From the cell containing the given text, extract its center point as [x, y] coordinate. 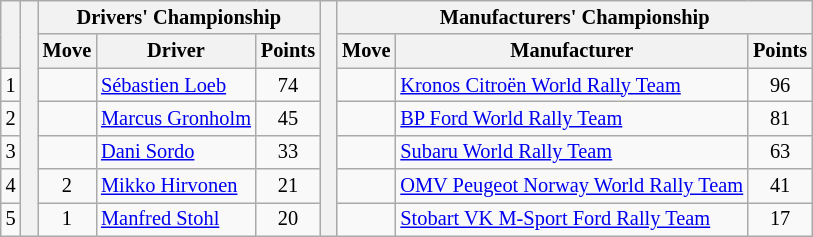
Mikko Hirvonen [176, 186]
Dani Sordo [176, 152]
Drivers' Championship [179, 17]
3 [11, 152]
17 [780, 219]
Manufacturers' Championship [574, 17]
74 [288, 85]
Marcus Gronholm [176, 118]
33 [288, 152]
41 [780, 186]
Subaru World Rally Team [572, 152]
5 [11, 219]
Stobart VK M-Sport Ford Rally Team [572, 219]
Sébastien Loeb [176, 85]
96 [780, 85]
BP Ford World Rally Team [572, 118]
81 [780, 118]
Manfred Stohl [176, 219]
45 [288, 118]
Manufacturer [572, 51]
21 [288, 186]
OMV Peugeot Norway World Rally Team [572, 186]
20 [288, 219]
4 [11, 186]
63 [780, 152]
Kronos Citroën World Rally Team [572, 85]
Driver [176, 51]
